Scan for the cell matching the given text and deliver its [X, Y] coordinate at center. 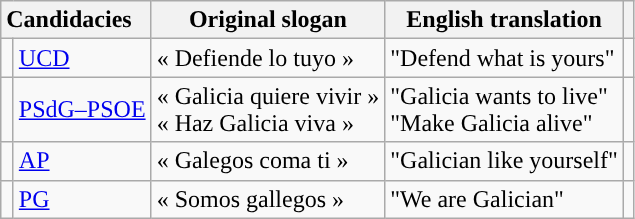
PSdG–PSOE [82, 110]
"We are Galician" [504, 199]
AP [82, 161]
« Defiende lo tuyo » [268, 58]
English translation [504, 20]
Candidacies [76, 20]
Original slogan [268, 20]
PG [82, 199]
UCD [82, 58]
« Somos gallegos » [268, 199]
"Galician like yourself" [504, 161]
« Galicia quiere vivir »« Haz Galicia viva » [268, 110]
"Galicia wants to live""Make Galicia alive" [504, 110]
"Defend what is yours" [504, 58]
« Galegos coma ti » [268, 161]
